Scan for the cell matching the given text and deliver its [X, Y] coordinate at center. 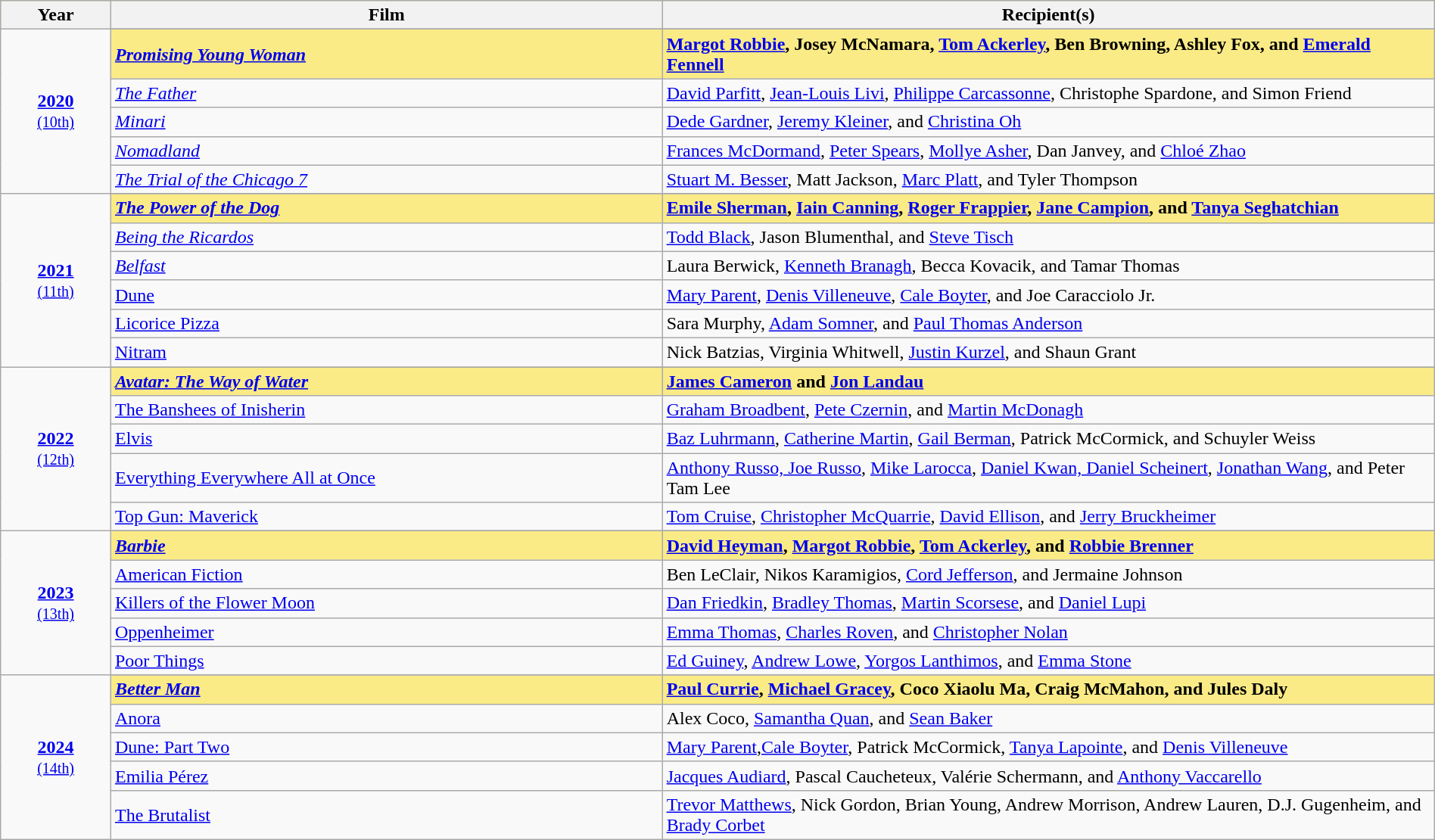
Emilia Pérez [386, 776]
2023(13th) [56, 603]
Emile Sherman, Iain Canning, Roger Frappier, Jane Campion, and Tanya Seghatchian [1048, 208]
David Parfitt, Jean-Louis Livi, Philippe Carcassonne, Christophe Spardone, and Simon Friend [1048, 93]
Avatar: The Way of Water [386, 381]
The Power of the Dog [386, 208]
2024(14th) [56, 757]
Nitram [386, 352]
Trevor Matthews, Nick Gordon, Brian Young, Andrew Morrison, Andrew Lauren, D.J. Gugenheim, and Brady Corbet [1048, 814]
The Brutalist [386, 814]
Killers of the Flower Moon [386, 603]
Ed Guiney, Andrew Lowe, Yorgos Lanthimos, and Emma Stone [1048, 661]
Better Man [386, 689]
Promising Young Woman [386, 54]
Frances McDormand, Peter Spears, Mollye Asher, Dan Janvey, and Chloé Zhao [1048, 151]
Mary Parent, Denis Villeneuve, Cale Boyter, and Joe Caracciolo Jr. [1048, 294]
Belfast [386, 266]
Jacques Audiard, Pascal Caucheteux, Valérie Schermann, and Anthony Vaccarello [1048, 776]
Elvis [386, 439]
Alex Coco, Samantha Quan, and Sean Baker [1048, 718]
James Cameron and Jon Landau [1048, 381]
David Heyman, Margot Robbie, Tom Ackerley, and Robbie Brenner [1048, 546]
Stuart M. Besser, Matt Jackson, Marc Platt, and Tyler Thompson [1048, 179]
Emma Thomas, Charles Roven, and Christopher Nolan [1048, 632]
Dune [386, 294]
Anora [386, 718]
Laura Berwick, Kenneth Branagh, Becca Kovacik, and Tamar Thomas [1048, 266]
2022(12th) [56, 448]
Barbie [386, 546]
Ben LeClair, Nikos Karamigios, Cord Jefferson, and Jermaine Johnson [1048, 574]
Tom Cruise, Christopher McQuarrie, David Ellison, and Jerry Bruckheimer [1048, 517]
Nomadland [386, 151]
Paul Currie, Michael Gracey, Coco Xiaolu Ma, Craig McMahon, and Jules Daly [1048, 689]
Nick Batzias, Virginia Whitwell, Justin Kurzel, and Shaun Grant [1048, 352]
American Fiction [386, 574]
Oppenheimer [386, 632]
2020(10th) [56, 112]
Baz Luhrmann, Catherine Martin, Gail Berman, Patrick McCormick, and Schuyler Weiss [1048, 439]
2021(11th) [56, 280]
The Trial of the Chicago 7 [386, 179]
Top Gun: Maverick [386, 517]
The Banshees of Inisherin [386, 410]
Mary Parent,Cale Boyter, Patrick McCormick, Tanya Lapointe, and Denis Villeneuve [1048, 747]
Anthony Russo, Joe Russo, Mike Larocca, Daniel Kwan, Daniel Scheinert, Jonathan Wang, and Peter Tam Lee [1048, 478]
Everything Everywhere All at Once [386, 478]
Film [386, 15]
Being the Ricardos [386, 237]
Recipient(s) [1048, 15]
Sara Murphy, Adam Somner, and Paul Thomas Anderson [1048, 323]
Dan Friedkin, Bradley Thomas, Martin Scorsese, and Daniel Lupi [1048, 603]
Licorice Pizza [386, 323]
Year [56, 15]
Todd Black, Jason Blumenthal, and Steve Tisch [1048, 237]
Graham Broadbent, Pete Czernin, and Martin McDonagh [1048, 410]
The Father [386, 93]
Dede Gardner, Jeremy Kleiner, and Christina Oh [1048, 122]
Minari [386, 122]
Poor Things [386, 661]
Margot Robbie, Josey McNamara, Tom Ackerley, Ben Browning, Ashley Fox, and Emerald Fennell [1048, 54]
Dune: Part Two [386, 747]
